For the text-containing cell, return its midpoint in [X, Y] coordinate format. 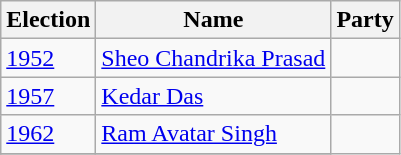
Ram Avatar Singh [214, 134]
1957 [48, 96]
Sheo Chandrika Prasad [214, 58]
Party [365, 20]
Kedar Das [214, 96]
1962 [48, 134]
Name [214, 20]
Election [48, 20]
1952 [48, 58]
